Extract the [x, y] coordinate from the center of the cell holding the provided text.  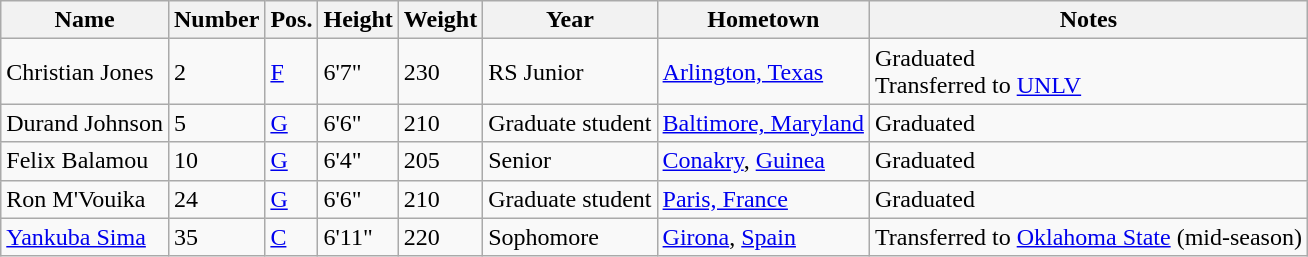
Hometown [763, 20]
Height [358, 20]
Arlington, Texas [763, 72]
Name [85, 20]
Pos. [292, 20]
Year [570, 20]
F [292, 72]
RS Junior [570, 72]
35 [216, 237]
Number [216, 20]
Conakry, Guinea [763, 161]
Durand Johnson [85, 123]
Paris, France [763, 199]
Baltimore, Maryland [763, 123]
5 [216, 123]
Ron M'Vouika [85, 199]
205 [440, 161]
Felix Balamou [85, 161]
230 [440, 72]
24 [216, 199]
Sophomore [570, 237]
Notes [1088, 20]
10 [216, 161]
6'7" [358, 72]
Transferred to Oklahoma State (mid-season) [1088, 237]
Girona, Spain [763, 237]
220 [440, 237]
Weight [440, 20]
6'11" [358, 237]
2 [216, 72]
Graduated Transferred to UNLV [1088, 72]
Christian Jones [85, 72]
6'4" [358, 161]
C [292, 237]
Senior [570, 161]
Yankuba Sima [85, 237]
